Search for the cell housing the specified text and yield its [x, y] center coordinate. 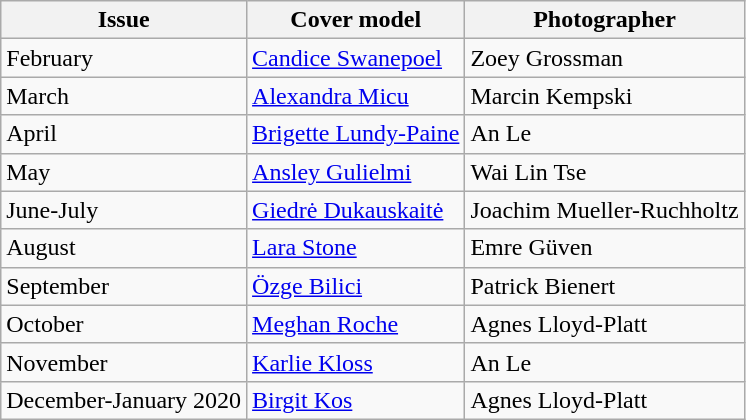
Giedrė Dukauskaitė [356, 210]
Wai Lin Tse [604, 172]
Candice Swanepoel [356, 58]
Özge Bilici [356, 286]
Zoey Grossman [604, 58]
Patrick Bienert [604, 286]
April [124, 134]
Joachim Mueller-Ruchholtz [604, 210]
Marcin Kempski [604, 96]
September [124, 286]
Karlie Kloss [356, 362]
Issue [124, 20]
Brigette Lundy-Paine [356, 134]
February [124, 58]
Cover model [356, 20]
Emre Güven [604, 248]
October [124, 324]
Photographer [604, 20]
Lara Stone [356, 248]
Birgit Kos [356, 400]
March [124, 96]
November [124, 362]
December-January 2020 [124, 400]
Alexandra Micu [356, 96]
Ansley Gulielmi [356, 172]
Meghan Roche [356, 324]
June-July [124, 210]
May [124, 172]
August [124, 248]
